Return [x, y] of the center of cell containing provided text 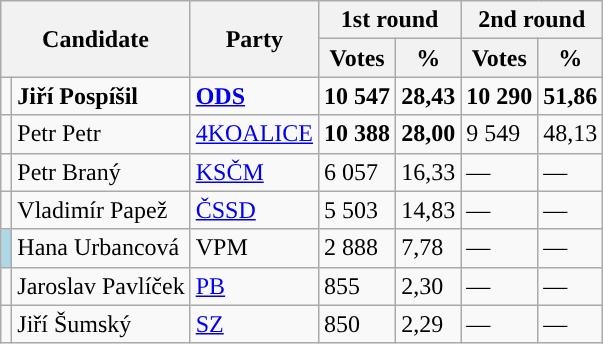
Petr Braný [101, 172]
16,33 [428, 172]
SZ [254, 324]
Petr Petr [101, 134]
Jiří Šumský [101, 324]
5 503 [358, 210]
28,00 [428, 134]
Jiří Pospíšil [101, 96]
Hana Urbancová [101, 248]
6 057 [358, 172]
850 [358, 324]
10 547 [358, 96]
10 290 [500, 96]
9 549 [500, 134]
28,43 [428, 96]
KSČM [254, 172]
2,30 [428, 286]
10 388 [358, 134]
Jaroslav Pavlíček [101, 286]
2nd round [532, 20]
ODS [254, 96]
7,78 [428, 248]
14,83 [428, 210]
2,29 [428, 324]
PB [254, 286]
ČSSD [254, 210]
Party [254, 39]
48,13 [570, 134]
4KOALICE [254, 134]
VPM [254, 248]
855 [358, 286]
1st round [390, 20]
2 888 [358, 248]
Vladimír Papež [101, 210]
Candidate [96, 39]
51,86 [570, 96]
